Extract the (X, Y) coordinate from the center of the cell holding the provided text.  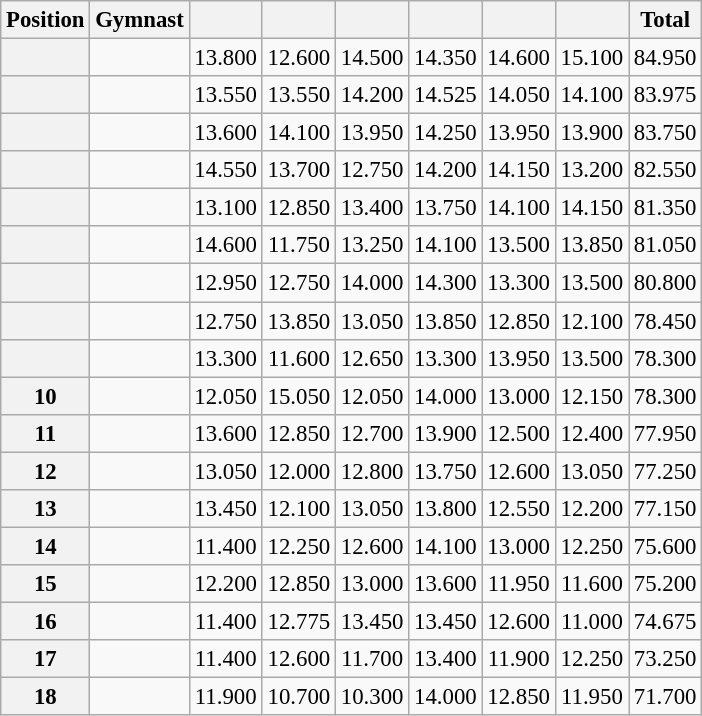
12.550 (518, 509)
12.000 (298, 471)
12.950 (226, 283)
12.500 (518, 433)
12.700 (372, 433)
75.600 (664, 546)
14.050 (518, 95)
77.950 (664, 433)
14.350 (446, 58)
83.750 (664, 133)
10.300 (372, 697)
14 (46, 546)
15 (46, 584)
14.550 (226, 170)
10 (46, 396)
12.800 (372, 471)
14.500 (372, 58)
82.550 (664, 170)
12.650 (372, 358)
15.100 (592, 58)
11.000 (592, 621)
74.675 (664, 621)
84.950 (664, 58)
81.350 (664, 208)
78.450 (664, 321)
15.050 (298, 396)
14.525 (446, 95)
75.200 (664, 584)
12 (46, 471)
77.250 (664, 471)
71.700 (664, 697)
Gymnast (140, 20)
13.100 (226, 208)
12.775 (298, 621)
17 (46, 659)
18 (46, 697)
11.700 (372, 659)
14.250 (446, 133)
13.700 (298, 170)
81.050 (664, 245)
13.250 (372, 245)
12.150 (592, 396)
11 (46, 433)
77.150 (664, 509)
13.200 (592, 170)
Total (664, 20)
73.250 (664, 659)
14.300 (446, 283)
12.400 (592, 433)
11.750 (298, 245)
13 (46, 509)
16 (46, 621)
80.800 (664, 283)
10.700 (298, 697)
Position (46, 20)
83.975 (664, 95)
